From the cell containing the given text, extract its center point as [x, y] coordinate. 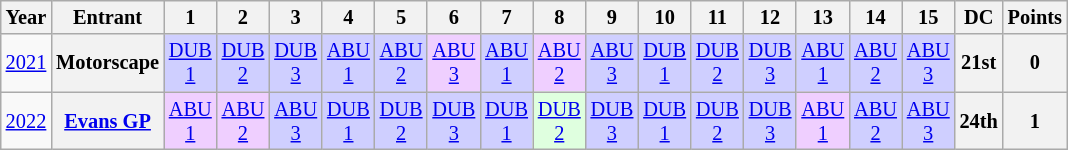
2 [244, 17]
0 [1035, 63]
2022 [26, 121]
15 [928, 17]
9 [612, 17]
2021 [26, 63]
8 [560, 17]
Points [1035, 17]
DC [979, 17]
3 [296, 17]
Evans GP [108, 121]
14 [876, 17]
5 [402, 17]
Year [26, 17]
13 [822, 17]
7 [506, 17]
Motorscape [108, 63]
11 [718, 17]
6 [454, 17]
Entrant [108, 17]
24th [979, 121]
10 [664, 17]
21st [979, 63]
4 [348, 17]
12 [770, 17]
